Pinpoint the cell where the given text exists, returning its (X, Y) midpoint coordinate. 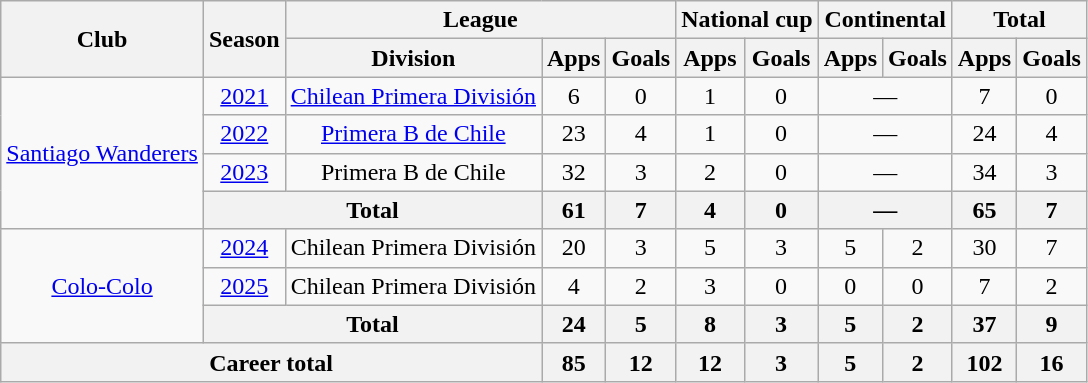
102 (984, 362)
Club (102, 39)
37 (984, 324)
85 (574, 362)
23 (574, 134)
9 (1052, 324)
16 (1052, 362)
8 (710, 324)
2022 (244, 134)
Continental (885, 20)
61 (574, 210)
Season (244, 39)
2021 (244, 96)
65 (984, 210)
Division (413, 58)
30 (984, 248)
2023 (244, 172)
32 (574, 172)
20 (574, 248)
National cup (747, 20)
2025 (244, 286)
Colo-Colo (102, 286)
6 (574, 96)
Career total (272, 362)
Santiago Wanderers (102, 153)
2024 (244, 248)
League (480, 20)
34 (984, 172)
